Return the (X, Y) coordinate for the center point of the cell that contains the specified text.  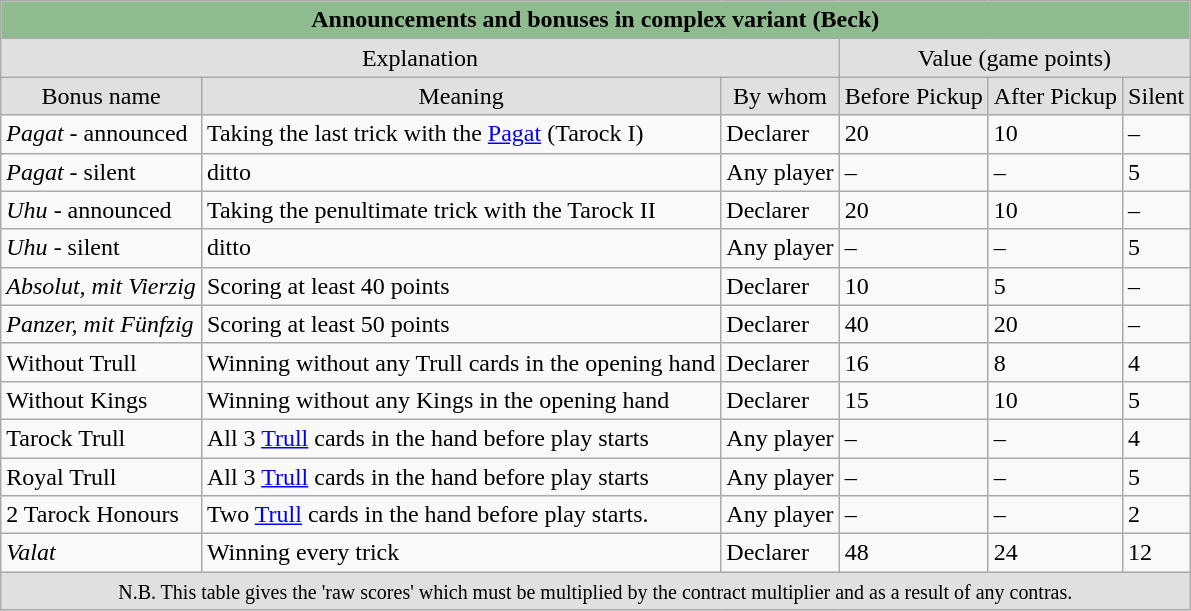
Value (game points) (1014, 58)
Without Kings (102, 400)
Absolut, mit Vierzig (102, 286)
Pagat - silent (102, 172)
Winning every trick (460, 553)
Bonus name (102, 96)
Explanation (420, 58)
16 (914, 362)
Announcements and bonuses in complex variant (Beck) (596, 20)
40 (914, 324)
15 (914, 400)
By whom (780, 96)
Scoring at least 50 points (460, 324)
Winning without any Kings in the opening hand (460, 400)
24 (1055, 553)
Uhu - announced (102, 210)
2 Tarock Honours (102, 515)
Uhu - silent (102, 248)
Royal Trull (102, 477)
Panzer, mit Fünfzig (102, 324)
Taking the last trick with the Pagat (Tarock I) (460, 134)
Meaning (460, 96)
Tarock Trull (102, 438)
Pagat - announced (102, 134)
Scoring at least 40 points (460, 286)
Without Trull (102, 362)
After Pickup (1055, 96)
Before Pickup (914, 96)
8 (1055, 362)
48 (914, 553)
Valat (102, 553)
Two Trull cards in the hand before play starts. (460, 515)
12 (1156, 553)
N.B. This table gives the 'raw scores' which must be multiplied by the contract multiplier and as a result of any contras. (596, 591)
Winning without any Trull cards in the opening hand (460, 362)
Taking the penultimate trick with the Tarock II (460, 210)
Silent (1156, 96)
2 (1156, 515)
